Search for the cell housing the specified text and yield its [X, Y] center coordinate. 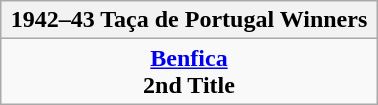
1942–43 Taça de Portugal Winners [189, 20]
Benfica2nd Title [189, 72]
